From the cell containing the given text, extract its center point as (x, y) coordinate. 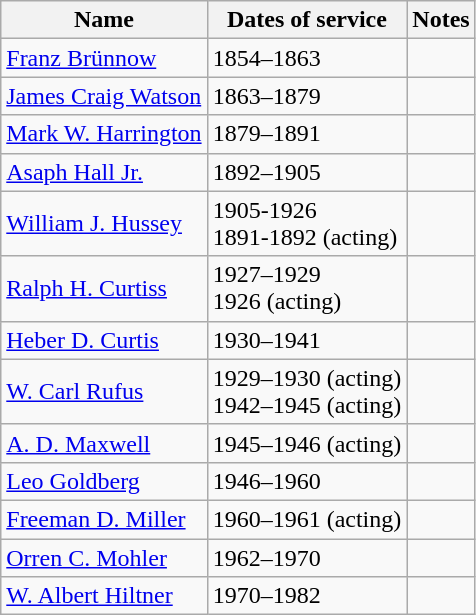
1905-19261891-1892 (acting) (307, 224)
William J. Hussey (104, 224)
W. Albert Hiltner (104, 596)
1930–1941 (307, 340)
1960–1961 (acting) (307, 519)
Asaph Hall Jr. (104, 172)
Dates of service (307, 20)
W. Carl Rufus (104, 392)
Orren C. Mohler (104, 557)
1892–1905 (307, 172)
1946–1960 (307, 481)
1962–1970 (307, 557)
1945–1946 (acting) (307, 443)
Heber D. Curtis (104, 340)
Notes (441, 20)
Name (104, 20)
Mark W. Harrington (104, 134)
1854–1863 (307, 58)
James Craig Watson (104, 96)
1929–1930 (acting)1942–1945 (acting) (307, 392)
1970–1982 (307, 596)
1927–19291926 (acting) (307, 288)
Ralph H. Curtiss (104, 288)
A. D. Maxwell (104, 443)
1879–1891 (307, 134)
Franz Brünnow (104, 58)
Freeman D. Miller (104, 519)
1863–1879 (307, 96)
Leo Goldberg (104, 481)
